Pinpoint the cell where the given text exists, returning its [X, Y] midpoint coordinate. 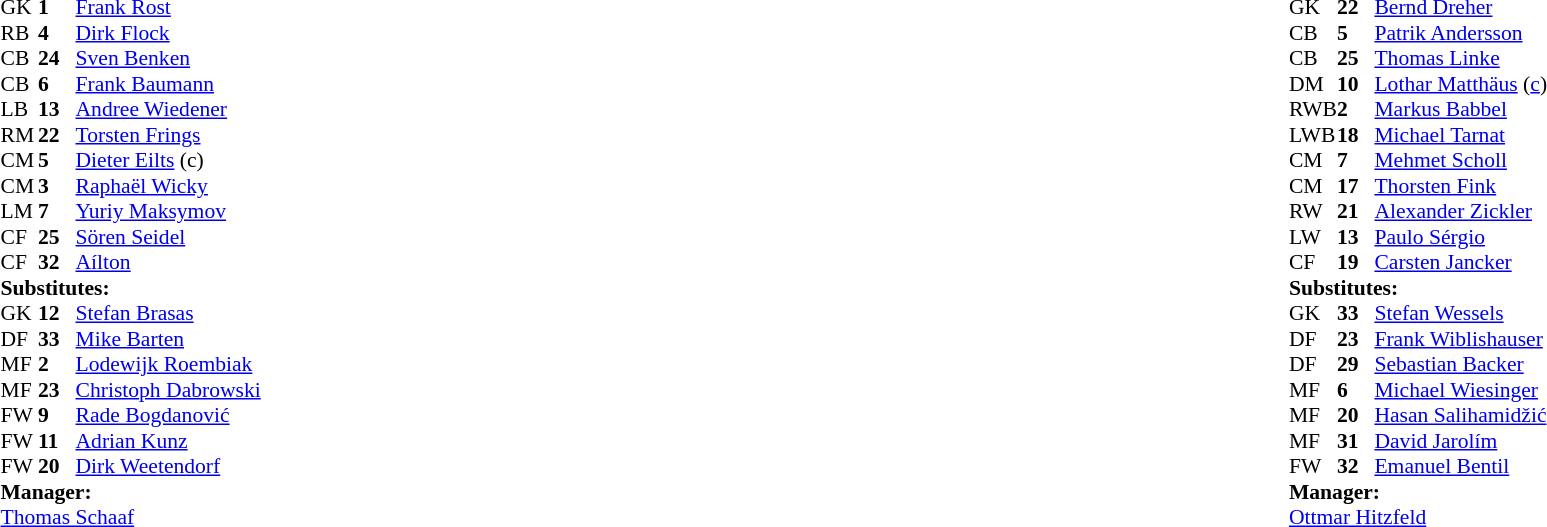
3 [57, 186]
11 [57, 441]
LWB [1313, 135]
Raphaël Wicky [168, 186]
Carsten Jancker [1460, 263]
17 [1356, 186]
12 [57, 313]
Frank Baumann [168, 84]
10 [1356, 84]
Torsten Frings [168, 135]
21 [1356, 211]
LW [1313, 237]
Rade Bogdanović [168, 415]
Michael Wiesinger [1460, 390]
RM [19, 135]
Sören Seidel [168, 237]
Mehmet Scholl [1460, 161]
Patrik Andersson [1460, 33]
18 [1356, 135]
LM [19, 211]
Dirk Flock [168, 33]
Alexander Zickler [1460, 211]
31 [1356, 441]
24 [57, 59]
22 [57, 135]
Frank Wiblishauser [1460, 339]
Paulo Sérgio [1460, 237]
Hasan Salihamidžić [1460, 415]
Thorsten Fink [1460, 186]
Sven Benken [168, 59]
RB [19, 33]
Stefan Wessels [1460, 313]
Andree Wiedener [168, 109]
Christoph Dabrowski [168, 390]
Stefan Brasas [168, 313]
DM [1313, 84]
Mike Barten [168, 339]
Dieter Eilts (c) [168, 161]
9 [57, 415]
LB [19, 109]
Adrian Kunz [168, 441]
Markus Babbel [1460, 109]
19 [1356, 263]
RWB [1313, 109]
Thomas Linke [1460, 59]
David Jarolím [1460, 441]
Lothar Matthäus (c) [1460, 84]
Lodewijk Roembiak [168, 365]
Emanuel Bentil [1460, 467]
Yuriy Maksymov [168, 211]
4 [57, 33]
RW [1313, 211]
Dirk Weetendorf [168, 467]
Michael Tarnat [1460, 135]
29 [1356, 365]
Aílton [168, 263]
Sebastian Backer [1460, 365]
